Find where the given text appears and provide that cell's center as (x, y) coordinate. 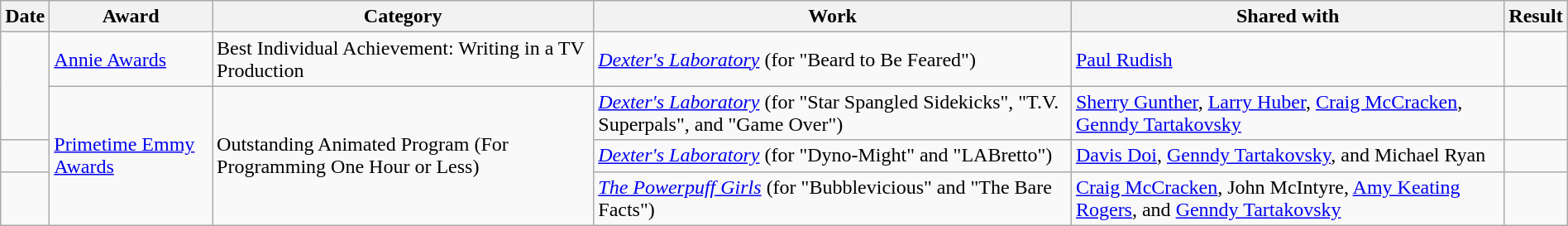
Davis Doi, Genndy Tartakovsky, and Michael Ryan (1287, 156)
Primetime Emmy Awards (131, 156)
Best Individual Achievement: Writing in a TV Production (404, 60)
Dexter's Laboratory (for "Star Spangled Sidekicks", "T.V. Superpals", and "Game Over") (833, 113)
Outstanding Animated Program (For Programming One Hour or Less) (404, 156)
Date (25, 17)
Paul Rudish (1287, 60)
Result (1536, 17)
Sherry Gunther, Larry Huber, Craig McCracken, Genndy Tartakovsky (1287, 113)
Work (833, 17)
Annie Awards (131, 60)
Category (404, 17)
Shared with (1287, 17)
Award (131, 17)
Dexter's Laboratory (for "Beard to Be Feared") (833, 60)
Craig McCracken, John McIntyre, Amy Keating Rogers, and Genndy Tartakovsky (1287, 199)
The Powerpuff Girls (for "Bubblevicious" and "The Bare Facts") (833, 199)
Dexter's Laboratory (for "Dyno-Might" and "LABretto") (833, 156)
